Provide the [x, y] coordinate of the cell's center where the given text is located.  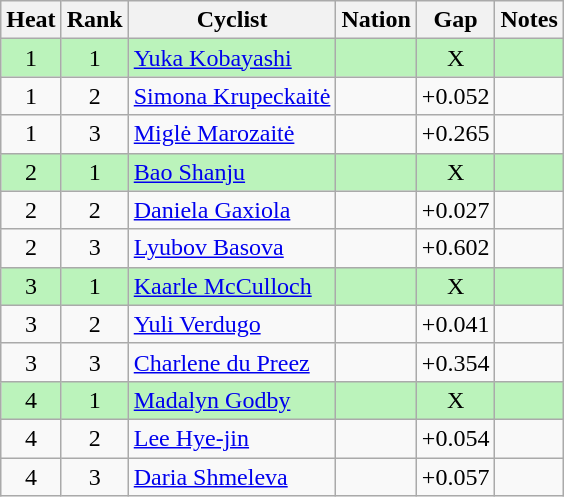
Notes [529, 20]
Daria Shmeleva [232, 477]
Lee Hye-jin [232, 438]
Rank [94, 20]
Yuka Kobayashi [232, 58]
Lyubov Basova [232, 248]
+0.602 [456, 248]
+0.057 [456, 477]
Yuli Verdugo [232, 324]
Gap [456, 20]
+0.052 [456, 96]
+0.027 [456, 210]
Daniela Gaxiola [232, 210]
Simona Krupeckaitė [232, 96]
+0.041 [456, 324]
Cyclist [232, 20]
Heat [31, 20]
Madalyn Godby [232, 400]
Bao Shanju [232, 172]
+0.354 [456, 362]
+0.054 [456, 438]
Charlene du Preez [232, 362]
Nation [376, 20]
Kaarle McCulloch [232, 286]
+0.265 [456, 134]
Miglė Marozaitė [232, 134]
